Search for the cell housing the specified text and yield its [X, Y] center coordinate. 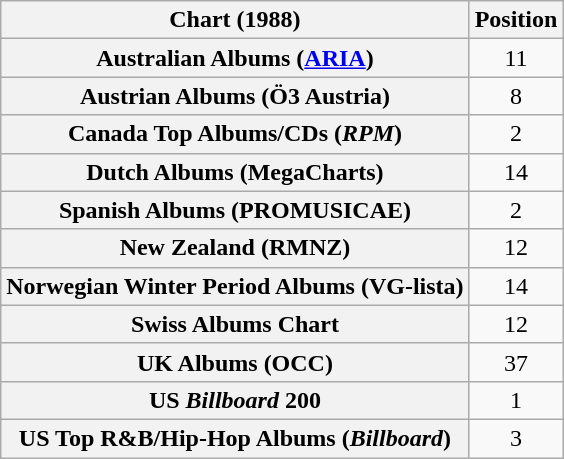
Norwegian Winter Period Albums (VG-lista) [235, 286]
11 [516, 58]
US Billboard 200 [235, 400]
Position [516, 20]
1 [516, 400]
8 [516, 96]
UK Albums (OCC) [235, 362]
3 [516, 438]
Australian Albums (ARIA) [235, 58]
US Top R&B/Hip-Hop Albums (Billboard) [235, 438]
Dutch Albums (MegaCharts) [235, 172]
Chart (1988) [235, 20]
37 [516, 362]
Swiss Albums Chart [235, 324]
Austrian Albums (Ö3 Austria) [235, 96]
Spanish Albums (PROMUSICAE) [235, 210]
New Zealand (RMNZ) [235, 248]
Canada Top Albums/CDs (RPM) [235, 134]
